Return the (X, Y) coordinate for the center point of the cell that contains the specified text.  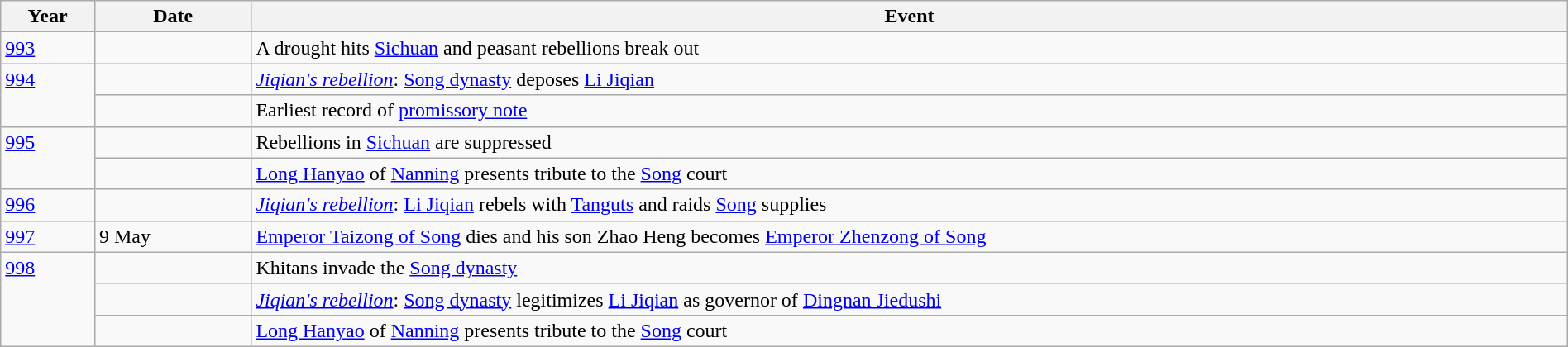
Date (172, 17)
Emperor Taizong of Song dies and his son Zhao Heng becomes Emperor Zhenzong of Song (910, 236)
Jiqian's rebellion: Li Jiqian rebels with Tanguts and raids Song supplies (910, 205)
9 May (172, 236)
Rebellions in Sichuan are suppressed (910, 142)
Khitans invade the Song dynasty (910, 268)
996 (48, 205)
Jiqian's rebellion: Song dynasty deposes Li Jiqian (910, 79)
A drought hits Sichuan and peasant rebellions break out (910, 48)
993 (48, 48)
Year (48, 17)
995 (48, 158)
Event (910, 17)
Jiqian's rebellion: Song dynasty legitimizes Li Jiqian as governor of Dingnan Jiedushi (910, 299)
998 (48, 299)
Earliest record of promissory note (910, 111)
994 (48, 95)
997 (48, 236)
